Detect which cell encompasses the target text, then output its [X, Y] center coordinate. 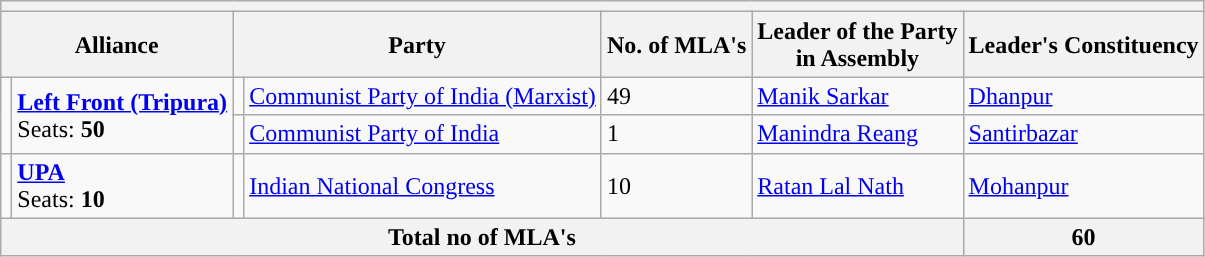
Alliance [117, 44]
Total no of MLA's [482, 237]
Dhanpur [1084, 96]
49 [676, 96]
Mohanpur [1084, 186]
1 [676, 134]
Leader's Constituency [1084, 44]
Indian National Congress [423, 186]
60 [1084, 237]
Party [418, 44]
10 [676, 186]
Leader of the Partyin Assembly [858, 44]
No. of MLA's [676, 44]
Communist Party of India (Marxist) [423, 96]
Communist Party of India [423, 134]
Left Front (Tripura)Seats: 50 [122, 115]
Ratan Lal Nath [858, 186]
Manindra Reang [858, 134]
Santirbazar [1084, 134]
UPASeats: 10 [122, 186]
Manik Sarkar [858, 96]
